Search for the cell housing the specified text and yield its [x, y] center coordinate. 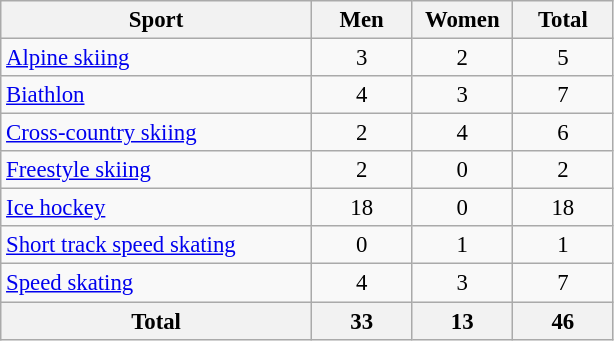
13 [462, 321]
Sport [156, 20]
Ice hockey [156, 208]
33 [362, 321]
Freestyle skiing [156, 170]
Short track speed skating [156, 245]
46 [564, 321]
Alpine skiing [156, 58]
5 [564, 58]
Men [362, 20]
6 [564, 133]
Biathlon [156, 95]
Women [462, 20]
Speed skating [156, 283]
Cross-country skiing [156, 133]
